Capture the cell that displays the provided text and extract its [X, Y] central coordinate. 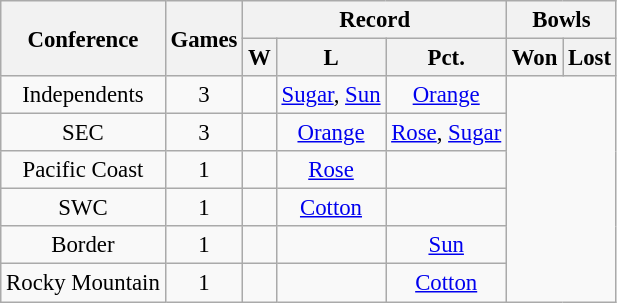
Pacific Coast [83, 170]
Rose, Sugar [446, 133]
Conference [83, 38]
L [331, 58]
Bowls [562, 20]
SEC [83, 133]
SWC [83, 208]
Games [204, 38]
Sun [446, 245]
W [260, 58]
Rocky Mountain [83, 283]
Rose [331, 170]
Record [375, 20]
Independents [83, 95]
Pct. [446, 58]
Border [83, 245]
Won [535, 58]
Lost [590, 58]
Sugar, Sun [331, 95]
